Locate the cell with the specified text and output its (x, y) center coordinate. 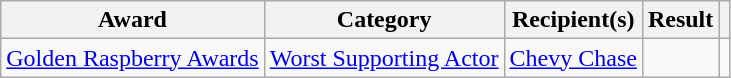
Golden Raspberry Awards (132, 58)
Award (132, 20)
Worst Supporting Actor (384, 58)
Chevy Chase (573, 58)
Category (384, 20)
Recipient(s) (573, 20)
Result (680, 20)
